Return the (x, y) coordinate for the center point of the cell that contains the specified text.  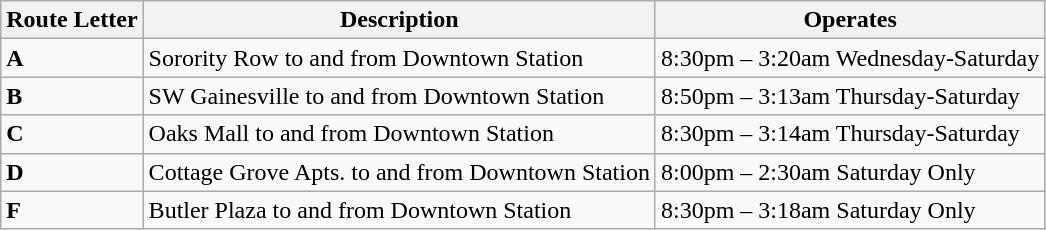
8:30pm – 3:14am Thursday-Saturday (850, 134)
8:30pm – 3:20am Wednesday-Saturday (850, 58)
Route Letter (72, 20)
D (72, 172)
8:30pm – 3:18am Saturday Only (850, 210)
Cottage Grove Apts. to and from Downtown Station (399, 172)
Butler Plaza to and from Downtown Station (399, 210)
Sorority Row to and from Downtown Station (399, 58)
8:50pm – 3:13am Thursday-Saturday (850, 96)
Operates (850, 20)
A (72, 58)
8:00pm – 2:30am Saturday Only (850, 172)
B (72, 96)
SW Gainesville to and from Downtown Station (399, 96)
Description (399, 20)
C (72, 134)
Oaks Mall to and from Downtown Station (399, 134)
F (72, 210)
